Capture the cell that displays the provided text and extract its [X, Y] central coordinate. 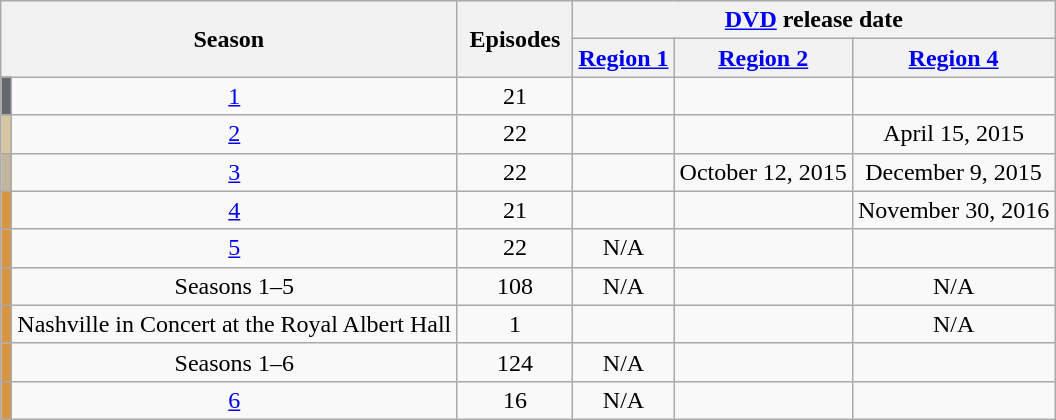
April 15, 2015 [953, 134]
5 [234, 248]
108 [515, 286]
Season [229, 39]
4 [234, 210]
December 9, 2015 [953, 172]
Region 2 [763, 58]
October 12, 2015 [763, 172]
124 [515, 362]
Region 4 [953, 58]
Seasons 1–6 [234, 362]
Nashville in Concert at the Royal Albert Hall [234, 324]
DVD release date [814, 20]
3 [234, 172]
Region 1 [624, 58]
Episodes [515, 39]
16 [515, 400]
6 [234, 400]
2 [234, 134]
Seasons 1–5 [234, 286]
November 30, 2016 [953, 210]
